From the cell containing the given text, extract its center point as (x, y) coordinate. 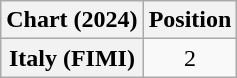
Position (190, 20)
Chart (2024) (72, 20)
Italy (FIMI) (72, 58)
2 (190, 58)
